Pinpoint the cell where the given text exists, returning its [x, y] midpoint coordinate. 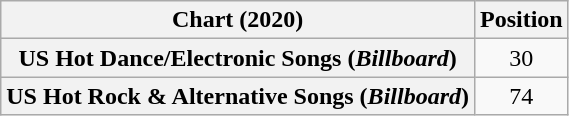
74 [521, 96]
Chart (2020) [238, 20]
US Hot Dance/Electronic Songs (Billboard) [238, 58]
US Hot Rock & Alternative Songs (Billboard) [238, 96]
30 [521, 58]
Position [521, 20]
